Pinpoint the cell where the given text exists, returning its (x, y) midpoint coordinate. 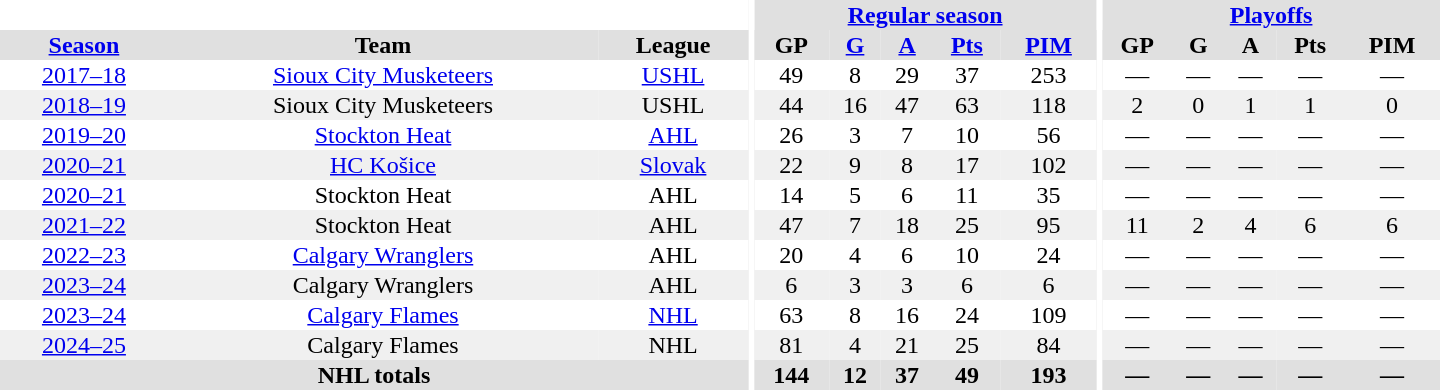
144 (792, 375)
26 (792, 135)
2019–20 (84, 135)
Playoffs (1271, 15)
HC Košice (383, 165)
2024–25 (84, 345)
2018–19 (84, 105)
81 (792, 345)
193 (1049, 375)
84 (1049, 345)
102 (1049, 165)
56 (1049, 135)
44 (792, 105)
35 (1049, 195)
253 (1049, 75)
2017–18 (84, 75)
9 (855, 165)
5 (855, 195)
109 (1049, 315)
Team (383, 45)
14 (792, 195)
17 (967, 165)
League (673, 45)
21 (907, 345)
Season (84, 45)
18 (907, 225)
Regular season (926, 15)
20 (792, 255)
22 (792, 165)
95 (1049, 225)
2022–23 (84, 255)
NHL totals (374, 375)
29 (907, 75)
2021–22 (84, 225)
12 (855, 375)
Slovak (673, 165)
118 (1049, 105)
